From the cell containing the given text, extract its center point as (x, y) coordinate. 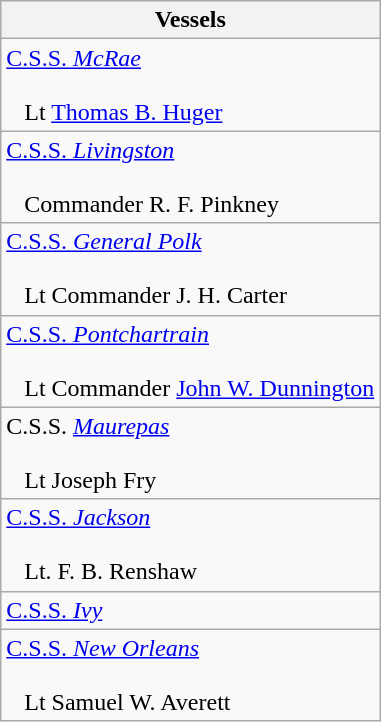
C.S.S. Livingston Commander R. F. Pinkney (190, 177)
C.S.S. Pontchartrain Lt Commander John W. Dunnington (190, 361)
C.S.S. Jackson Lt. F. B. Renshaw (190, 545)
C.S.S. New Orleans Lt Samuel W. Averett (190, 675)
C.S.S. General Polk Lt Commander J. H. Carter (190, 269)
C.S.S. Ivy (190, 610)
C.S.S. Maurepas Lt Joseph Fry (190, 453)
C.S.S. McRae Lt Thomas B. Huger (190, 85)
Vessels (190, 20)
